Detect which cell encompasses the target text, then output its [X, Y] center coordinate. 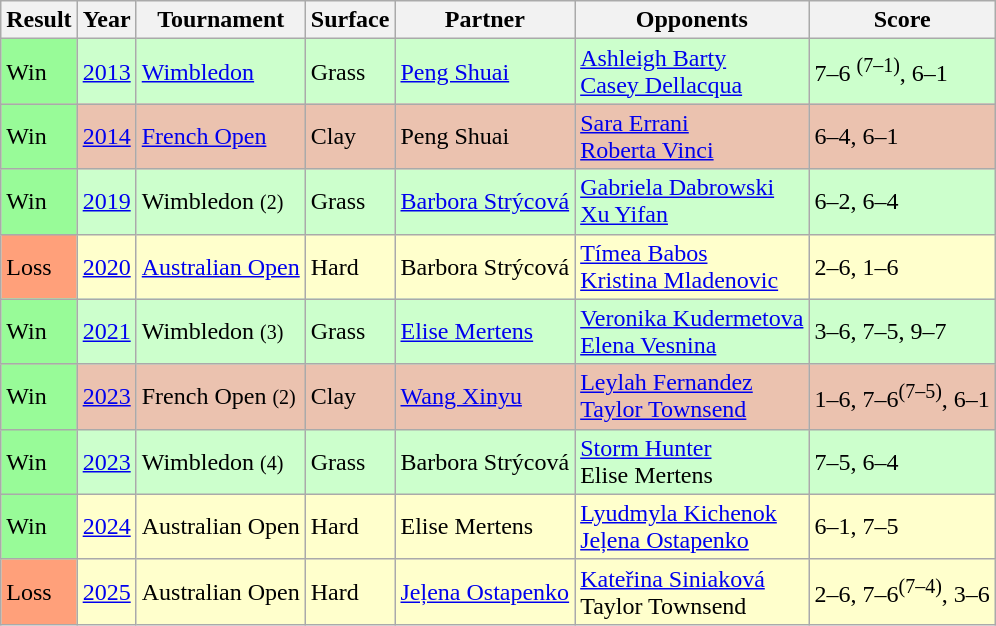
2014 [106, 136]
Wang Xinyu [485, 396]
Year [106, 20]
French Open [220, 136]
6–4, 6–1 [902, 136]
2024 [106, 526]
Jeļena Ostapenko [485, 592]
1–6, 7–6(7–5), 6–1 [902, 396]
7–5, 6–4 [902, 462]
Sara Errani Roberta Vinci [692, 136]
6–2, 6–4 [902, 202]
Storm Hunter Elise Mertens [692, 462]
2019 [106, 202]
Lyudmyla Kichenok Jeļena Ostapenko [692, 526]
2013 [106, 72]
Wimbledon [220, 72]
Wimbledon (2) [220, 202]
Partner [485, 20]
Score [902, 20]
Kateřina Siniaková Taylor Townsend [692, 592]
Surface [350, 20]
2025 [106, 592]
Tímea Babos Kristina Mladenovic [692, 266]
2–6, 7–6(7–4), 3–6 [902, 592]
3–6, 7–5, 9–7 [902, 332]
2020 [106, 266]
Gabriela Dabrowski Xu Yifan [692, 202]
7–6 (7–1), 6–1 [902, 72]
Ashleigh Barty Casey Dellacqua [692, 72]
Leylah Fernandez Taylor Townsend [692, 396]
2021 [106, 332]
Opponents [692, 20]
Tournament [220, 20]
6–1, 7–5 [902, 526]
Result [39, 20]
Wimbledon (3) [220, 332]
French Open (2) [220, 396]
Veronika Kudermetova Elena Vesnina [692, 332]
2–6, 1–6 [902, 266]
Wimbledon (4) [220, 462]
